Pinpoint the cell where the given text exists, returning its (x, y) midpoint coordinate. 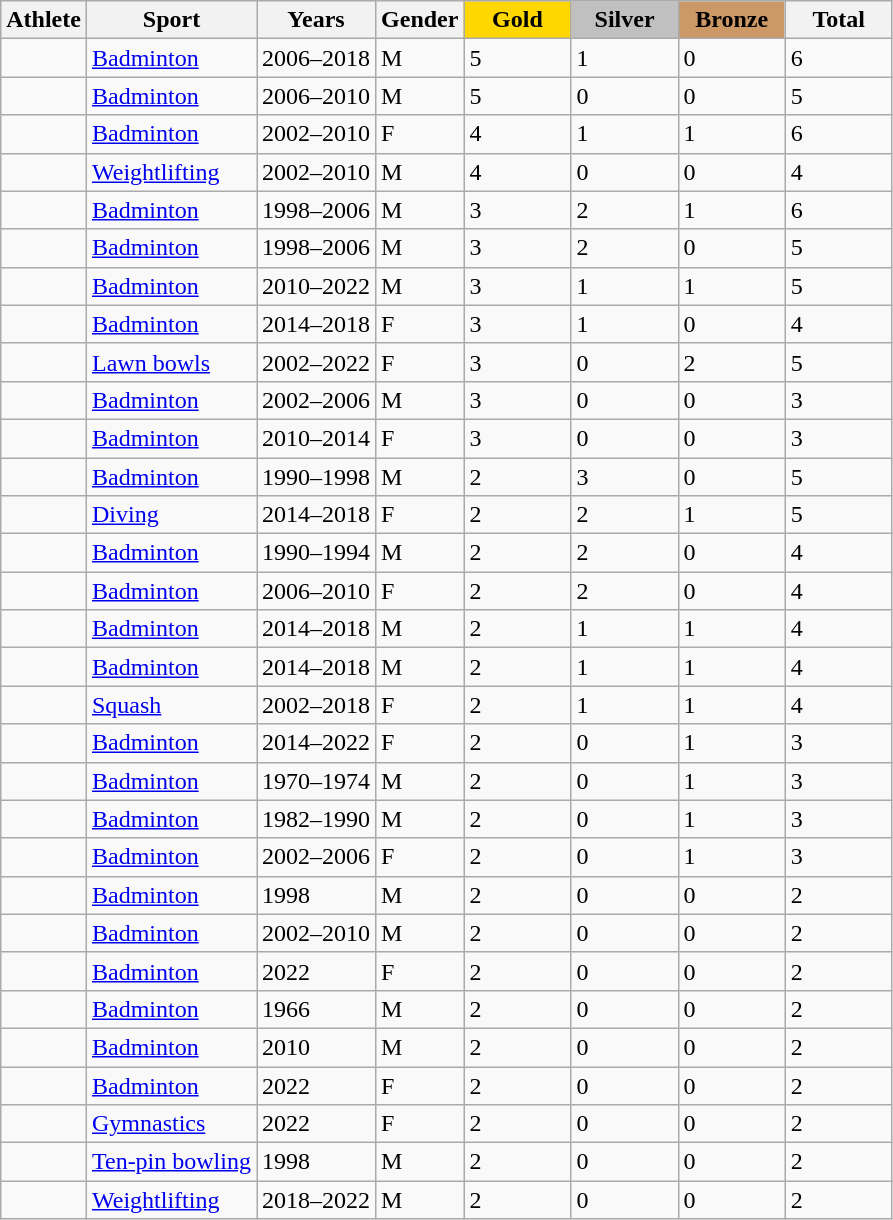
Years (316, 20)
1966 (316, 1009)
1970–1974 (316, 781)
Gymnastics (171, 1124)
Silver (624, 20)
2010 (316, 1047)
Squash (171, 705)
1982–1990 (316, 819)
Bronze (732, 20)
Athlete (44, 20)
2014–2022 (316, 743)
Sport (171, 20)
2002–2022 (316, 362)
Total (838, 20)
2018–2022 (316, 1200)
1990–1994 (316, 553)
Gold (518, 20)
1990–1998 (316, 477)
Gender (420, 20)
2010–2022 (316, 286)
Lawn bowls (171, 362)
2010–2014 (316, 438)
Diving (171, 515)
2006–2018 (316, 58)
Ten-pin bowling (171, 1162)
2002–2018 (316, 705)
